Determine the [x, y] coordinate at the center of the cell enclosing the given text.  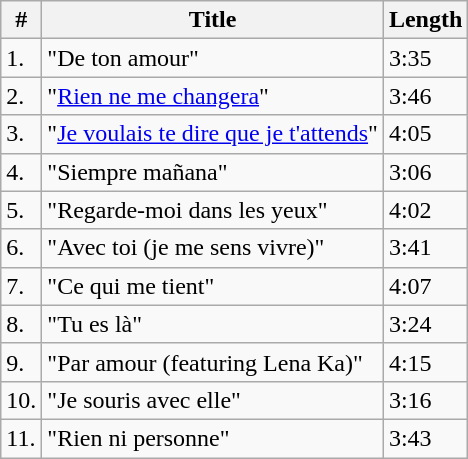
3. [22, 134]
# [22, 20]
3:16 [425, 400]
3:43 [425, 438]
2. [22, 96]
"Ce qui me tient" [213, 286]
4:07 [425, 286]
6. [22, 248]
11. [22, 438]
3:35 [425, 58]
3:24 [425, 324]
8. [22, 324]
"Je souris avec elle" [213, 400]
7. [22, 286]
4:05 [425, 134]
3:06 [425, 172]
10. [22, 400]
9. [22, 362]
"De ton amour" [213, 58]
"Tu es là" [213, 324]
"Par amour (featuring Lena Ka)" [213, 362]
"Siempre mañana" [213, 172]
Title [213, 20]
Length [425, 20]
3:46 [425, 96]
5. [22, 210]
"Rien ne me changera" [213, 96]
"Rien ni personne" [213, 438]
4:02 [425, 210]
4. [22, 172]
"Avec toi (je me sens vivre)" [213, 248]
"Regarde-moi dans les yeux" [213, 210]
"Je voulais te dire que je t'attends" [213, 134]
4:15 [425, 362]
1. [22, 58]
3:41 [425, 248]
